Return [X, Y] of the center of cell containing provided text 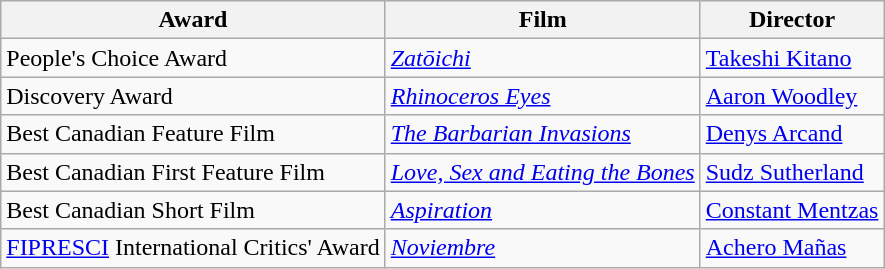
Zatōichi [542, 58]
Achero Mañas [792, 248]
Best Canadian Feature Film [193, 134]
Director [792, 20]
Aspiration [542, 210]
Best Canadian Short Film [193, 210]
Film [542, 20]
People's Choice Award [193, 58]
The Barbarian Invasions [542, 134]
Aaron Woodley [792, 96]
Award [193, 20]
Love, Sex and Eating the Bones [542, 172]
Constant Mentzas [792, 210]
Noviembre [542, 248]
Denys Arcand [792, 134]
FIPRESCI International Critics' Award [193, 248]
Takeshi Kitano [792, 58]
Discovery Award [193, 96]
Rhinoceros Eyes [542, 96]
Sudz Sutherland [792, 172]
Best Canadian First Feature Film [193, 172]
